Search for the cell housing the specified text and yield its (X, Y) center coordinate. 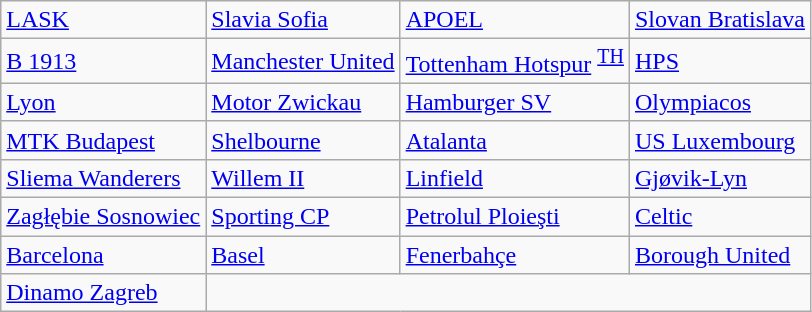
Petrolul Ploieşti (514, 217)
B 1913 (104, 62)
Borough United (720, 255)
Shelbourne (303, 140)
Sporting CP (303, 217)
Celtic (720, 217)
US Luxembourg (720, 140)
Barcelona (104, 255)
Motor Zwickau (303, 102)
Linfield (514, 178)
Sliema Wanderers (104, 178)
Zagłębie Sosnowiec (104, 217)
Slovan Bratislava (720, 20)
Slavia Sofia (303, 20)
Atalanta (514, 140)
Fenerbahçe (514, 255)
LASK (104, 20)
APOEL (514, 20)
Willem II (303, 178)
HPS (720, 62)
Basel (303, 255)
Hamburger SV (514, 102)
Lyon (104, 102)
Dinamo Zagreb (104, 293)
MTK Budapest (104, 140)
Tottenham Hotspur TH (514, 62)
Gjøvik-Lyn (720, 178)
Manchester United (303, 62)
Olympiacos (720, 102)
